Extract the (x, y) coordinate from the center of the cell holding the provided text.  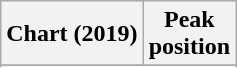
Peakposition (189, 34)
Chart (2019) (72, 34)
